Extract the (x, y) coordinate from the center of the cell holding the provided text.  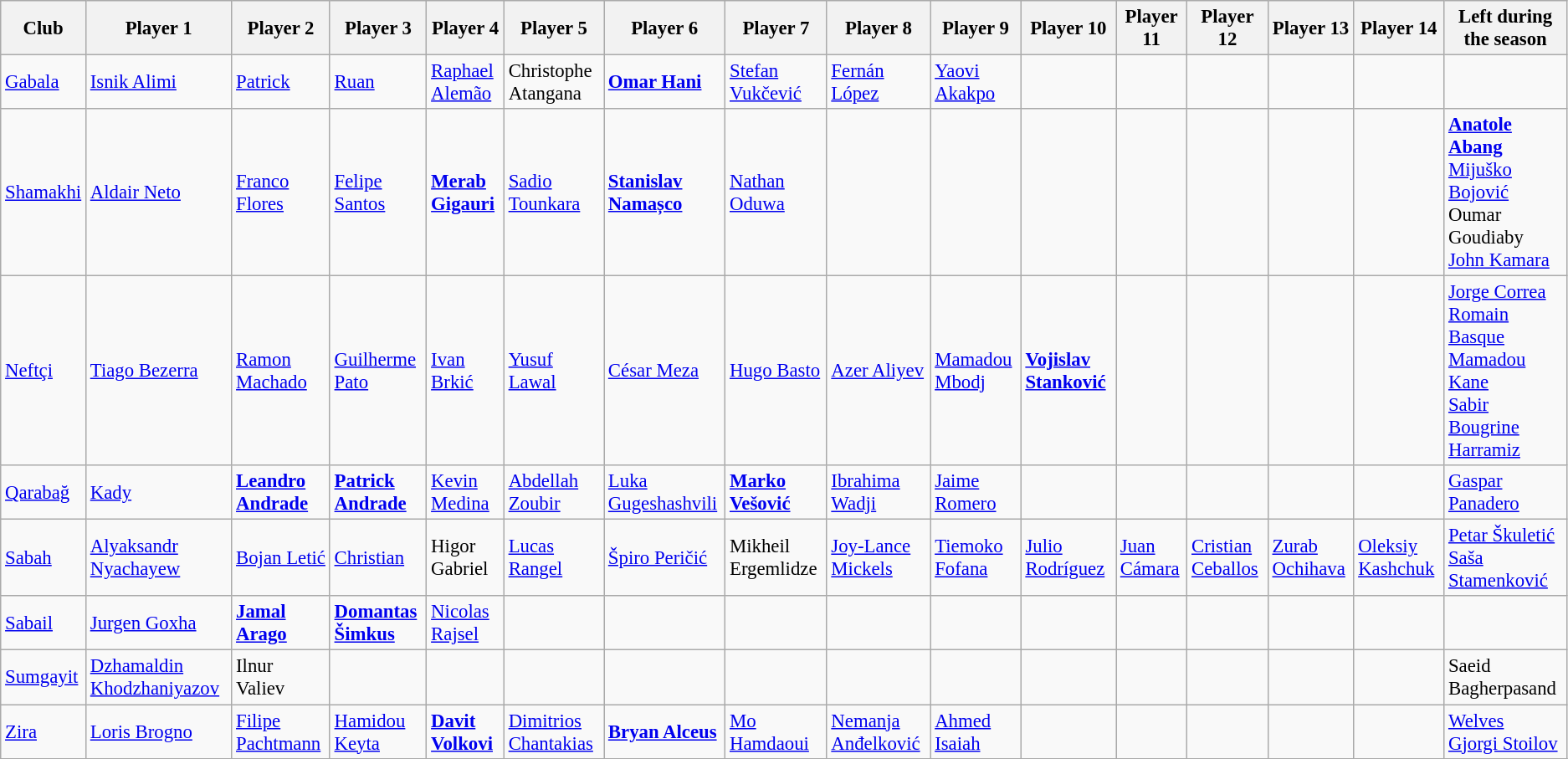
Patrick (281, 82)
Aldair Neto (158, 192)
Player 13 (1310, 28)
Ahmed Isaiah (976, 731)
Oleksiy Kashchuk (1399, 558)
Guilherme Pato (378, 372)
Sabah (44, 558)
Joy-Lance Mickels (879, 558)
Sabail (44, 623)
Alyaksandr Nyachayew (158, 558)
Dimitrios Chantakias (554, 731)
Loris Brogno (158, 731)
Higor Gabriel (465, 558)
Shamakhi (44, 192)
Player 6 (664, 28)
Kevin Medina (465, 492)
Leandro Andrade (281, 492)
Nathan Oduwa (776, 192)
Player 5 (554, 28)
Player 7 (776, 28)
Welves Gjorgi Stoilov (1506, 731)
Saeid Bagherpasand (1506, 678)
Nemanja Anđelković (879, 731)
Player 9 (976, 28)
Raphael Alemão (465, 82)
Sadio Tounkara (554, 192)
Christophe Atangana (554, 82)
Mo Hamdaoui (776, 731)
Nicolas Rajsel (465, 623)
Davit Volkovi (465, 731)
Ilnur Valiev (281, 678)
Ibrahima Wadji (879, 492)
Tiemoko Fofana (976, 558)
Zurab Ochihava (1310, 558)
Jurgen Goxha (158, 623)
Jaime Romero (976, 492)
Marko Vešović (776, 492)
Domantas Šimkus (378, 623)
Player 2 (281, 28)
Left during the season (1506, 28)
César Meza (664, 372)
Kady (158, 492)
Omar Hani (664, 82)
Felipe Santos (378, 192)
Player 10 (1068, 28)
Jorge Correa Romain Basque Mamadou Kane Sabir Bougrine Harramiz (1506, 372)
Player 12 (1228, 28)
Julio Rodríguez (1068, 558)
Player 14 (1399, 28)
Mamadou Mbodj (976, 372)
Gaspar Panadero (1506, 492)
Jamal Arago (281, 623)
Abdellah Zoubir (554, 492)
Lucas Rangel (554, 558)
Juan Cámara (1151, 558)
Christian (378, 558)
Fernán López (879, 82)
Yusuf Lawal (554, 372)
Player 3 (378, 28)
Player 8 (879, 28)
Petar Škuletić Saša Stamenković (1506, 558)
Zira (44, 731)
Isnik Alimi (158, 82)
Bryan Alceus (664, 731)
Qarabağ (44, 492)
Cristian Ceballos (1228, 558)
Azer Aliyev (879, 372)
Patrick Andrade (378, 492)
Stefan Vukčević (776, 82)
Yaovi Akakpo (976, 82)
Ruan (378, 82)
Tiago Bezerra (158, 372)
Ramon Machado (281, 372)
Ivan Brkić (465, 372)
Anatole Abang Mijuško Bojović Oumar Goudiaby John Kamara (1506, 192)
Luka Gugeshashvili (664, 492)
Hamidou Keyta (378, 731)
Bojan Letić (281, 558)
Špiro Peričić (664, 558)
Hugo Basto (776, 372)
Franco Flores (281, 192)
Club (44, 28)
Player 1 (158, 28)
Sumgayit (44, 678)
Neftçi (44, 372)
Vojislav Stanković (1068, 372)
Dzhamaldin Khodzhaniyazov (158, 678)
Mikheil Ergemlidze (776, 558)
Stanislav Namașco (664, 192)
Filipe Pachtmann (281, 731)
Gabala (44, 82)
Merab Gigauri (465, 192)
Player 4 (465, 28)
Player 11 (1151, 28)
